For the text-containing cell, return its midpoint in (x, y) coordinate format. 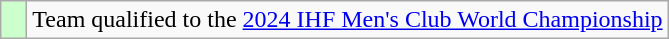
Team qualified to the 2024 IHF Men's Club World Championship (348, 20)
